Find where the given text appears and provide that cell's center as (X, Y) coordinate. 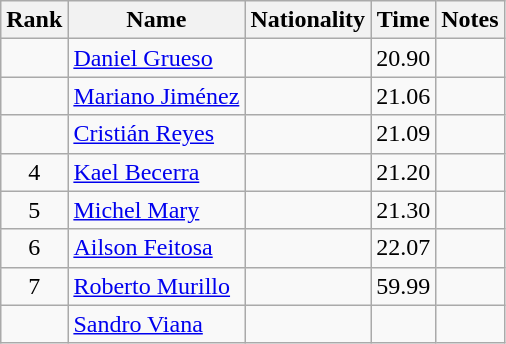
Mariano Jiménez (156, 96)
21.20 (404, 172)
Cristián Reyes (156, 134)
Notes (470, 20)
21.06 (404, 96)
Ailson Feitosa (156, 248)
Kael Becerra (156, 172)
Roberto Murillo (156, 286)
20.90 (404, 58)
Sandro Viana (156, 324)
21.09 (404, 134)
Daniel Grueso (156, 58)
22.07 (404, 248)
Name (156, 20)
4 (34, 172)
6 (34, 248)
21.30 (404, 210)
Rank (34, 20)
Nationality (308, 20)
7 (34, 286)
Time (404, 20)
5 (34, 210)
Michel Mary (156, 210)
59.99 (404, 286)
